Determine the (X, Y) coordinate at the center of the cell enclosing the given text.  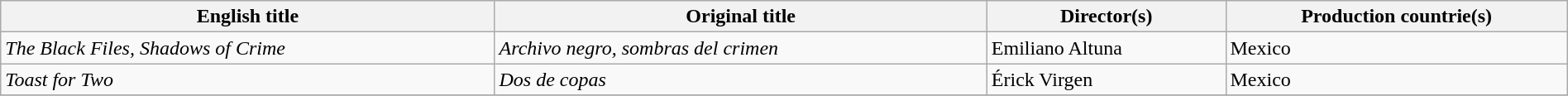
Archivo negro, sombras del crimen (741, 48)
Original title (741, 17)
The Black Files, Shadows of Crime (248, 48)
Toast for Two (248, 79)
Érick Virgen (1107, 79)
Director(s) (1107, 17)
English title (248, 17)
Production countrie(s) (1396, 17)
Emiliano Altuna (1107, 48)
Dos de copas (741, 79)
